Extract the [X, Y] coordinate from the center of the cell holding the provided text.  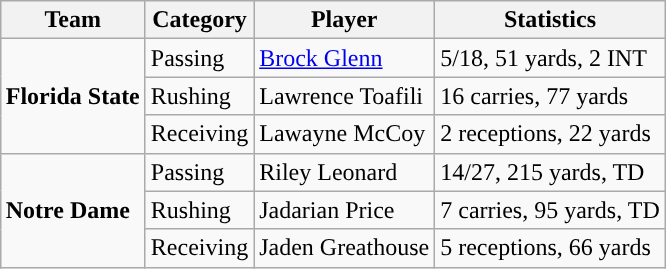
Category [199, 20]
Lawrence Toafili [344, 96]
2 receptions, 22 yards [550, 134]
Notre Dame [72, 210]
Jaden Greathouse [344, 248]
5 receptions, 66 yards [550, 248]
Jadarian Price [344, 210]
Team [72, 20]
Lawayne McCoy [344, 134]
Brock Glenn [344, 58]
16 carries, 77 yards [550, 96]
Statistics [550, 20]
Player [344, 20]
Riley Leonard [344, 172]
7 carries, 95 yards, TD [550, 210]
5/18, 51 yards, 2 INT [550, 58]
14/27, 215 yards, TD [550, 172]
Florida State [72, 96]
